Capture the cell that displays the provided text and extract its (x, y) central coordinate. 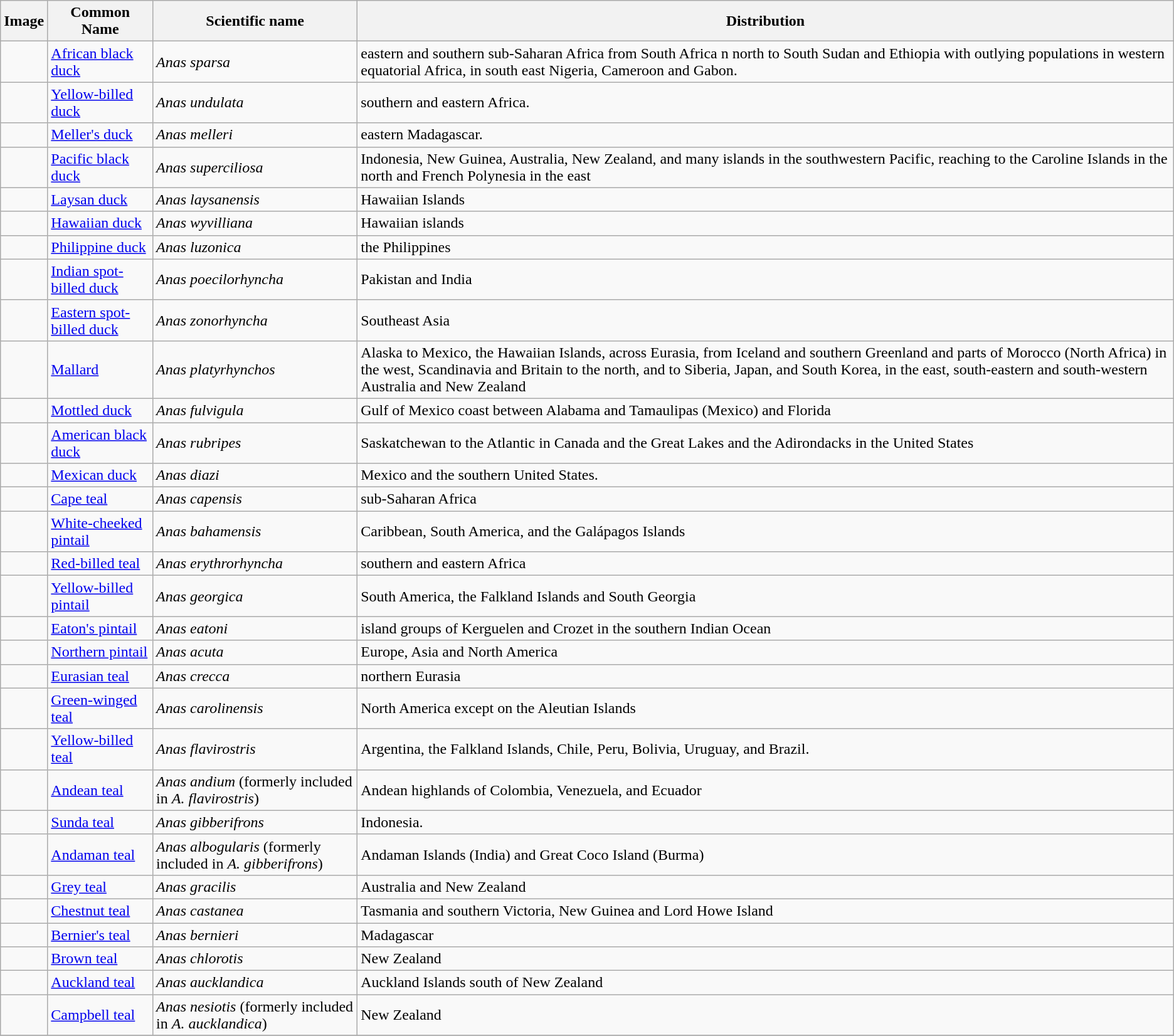
South America, the Falkland Islands and South Georgia (766, 596)
Anas poecilorhyncha (255, 280)
the Philippines (766, 247)
Andaman teal (100, 854)
Anas platyrhynchos (255, 369)
Caribbean, South America, and the Galápagos Islands (766, 532)
Andean highlands of Colombia, Venezuela, and Ecuador (766, 790)
northern Eurasia (766, 676)
sub-Saharan Africa (766, 499)
Anas georgica (255, 596)
Brown teal (100, 959)
Anas melleri (255, 135)
Auckland Islands south of New Zealand (766, 983)
Mottled duck (100, 410)
Anas gracilis (255, 887)
Tasmania and southern Victoria, New Guinea and Lord Howe Island (766, 911)
Anas eatoni (255, 628)
Anas capensis (255, 499)
Cape teal (100, 499)
Anas andium (formerly included in A. flavirostris) (255, 790)
Mexican duck (100, 475)
White-cheeked pintail (100, 532)
Laysan duck (100, 199)
southern and eastern Africa. (766, 103)
Yellow-billed duck (100, 103)
Argentina, the Falkland Islands, Chile, Peru, Bolivia, Uruguay, and Brazil. (766, 749)
Anas aucklandica (255, 983)
Anas wyvilliana (255, 223)
Chestnut teal (100, 911)
Anas crecca (255, 676)
Yellow-billed pintail (100, 596)
Anas erythrorhyncha (255, 564)
Scientific name (255, 21)
Indonesia. (766, 822)
Pacific black duck (100, 167)
Anas acuta (255, 652)
Indian spot-billed duck (100, 280)
Andean teal (100, 790)
Anas castanea (255, 911)
Meller's duck (100, 135)
Anas bernieri (255, 935)
Auckland teal (100, 983)
Anas sparsa (255, 61)
Grey teal (100, 887)
island groups of Kerguelen and Crozet in the southern Indian Ocean (766, 628)
Northern pintail (100, 652)
Hawaiian Islands (766, 199)
Anas luzonica (255, 247)
Philippine duck (100, 247)
Sunda teal (100, 822)
Hawaiian islands (766, 223)
Eastern spot-billed duck (100, 320)
Common Name (100, 21)
Anas bahamensis (255, 532)
Bernier's teal (100, 935)
Anas albogularis (formerly included in A. gibberifrons) (255, 854)
Green-winged teal (100, 709)
Image (24, 21)
Anas zonorhyncha (255, 320)
Distribution (766, 21)
Mexico and the southern United States. (766, 475)
southern and eastern Africa (766, 564)
African black duck (100, 61)
Anas nesiotis (formerly included in A. aucklandica) (255, 1015)
North America except on the Aleutian Islands (766, 709)
Anas gibberifrons (255, 822)
American black duck (100, 443)
eastern Madagascar. (766, 135)
Anas flavirostris (255, 749)
Anas chlorotis (255, 959)
Anas superciliosa (255, 167)
Anas laysanensis (255, 199)
Europe, Asia and North America (766, 652)
Anas diazi (255, 475)
Red-billed teal (100, 564)
Eaton's pintail (100, 628)
Gulf of Mexico coast between Alabama and Tamaulipas (Mexico) and Florida (766, 410)
Yellow-billed teal (100, 749)
Andaman Islands (India) and Great Coco Island (Burma) (766, 854)
Anas fulvigula (255, 410)
Southeast Asia (766, 320)
Campbell teal (100, 1015)
Pakistan and India (766, 280)
Saskatchewan to the Atlantic in Canada and the Great Lakes and the Adirondacks in the United States (766, 443)
Eurasian teal (100, 676)
Anas rubripes (255, 443)
Australia and New Zealand (766, 887)
Hawaiian duck (100, 223)
Anas carolinensis (255, 709)
Madagascar (766, 935)
Anas undulata (255, 103)
Mallard (100, 369)
